Identify which cell holds the provided text, then report its [X, Y] central coordinate. 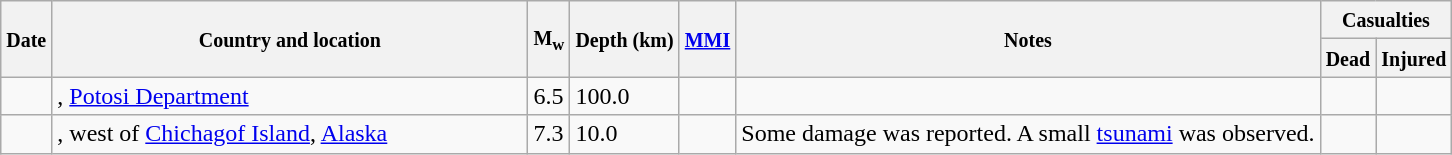
Casualties [1386, 20]
Notes [1028, 39]
, west of Chichagof Island, Alaska [290, 134]
Depth (km) [624, 39]
Dead [1348, 58]
Date [26, 39]
7.3 [549, 134]
Country and location [290, 39]
6.5 [549, 96]
10.0 [624, 134]
, Potosi Department [290, 96]
100.0 [624, 96]
Injured [1414, 58]
Mw [549, 39]
MMI [708, 39]
Some damage was reported. A small tsunami was observed. [1028, 134]
